Output the [x, y] coordinate of the center of the cell containing the given text.  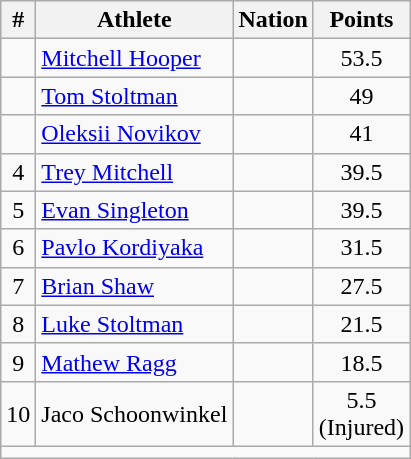
53.5 [361, 58]
10 [18, 414]
18.5 [361, 362]
Tom Stoltman [134, 96]
8 [18, 324]
Luke Stoltman [134, 324]
Jaco Schoonwinkel [134, 414]
Points [361, 20]
31.5 [361, 248]
5.5 (Injured) [361, 414]
6 [18, 248]
4 [18, 172]
Nation [273, 20]
Evan Singleton [134, 210]
Mitchell Hooper [134, 58]
41 [361, 134]
Mathew Ragg [134, 362]
Trey Mitchell [134, 172]
5 [18, 210]
# [18, 20]
Brian Shaw [134, 286]
Athlete [134, 20]
Oleksii Novikov [134, 134]
49 [361, 96]
9 [18, 362]
7 [18, 286]
27.5 [361, 286]
Pavlo Kordiyaka [134, 248]
21.5 [361, 324]
